Search for the cell housing the specified text and yield its [x, y] center coordinate. 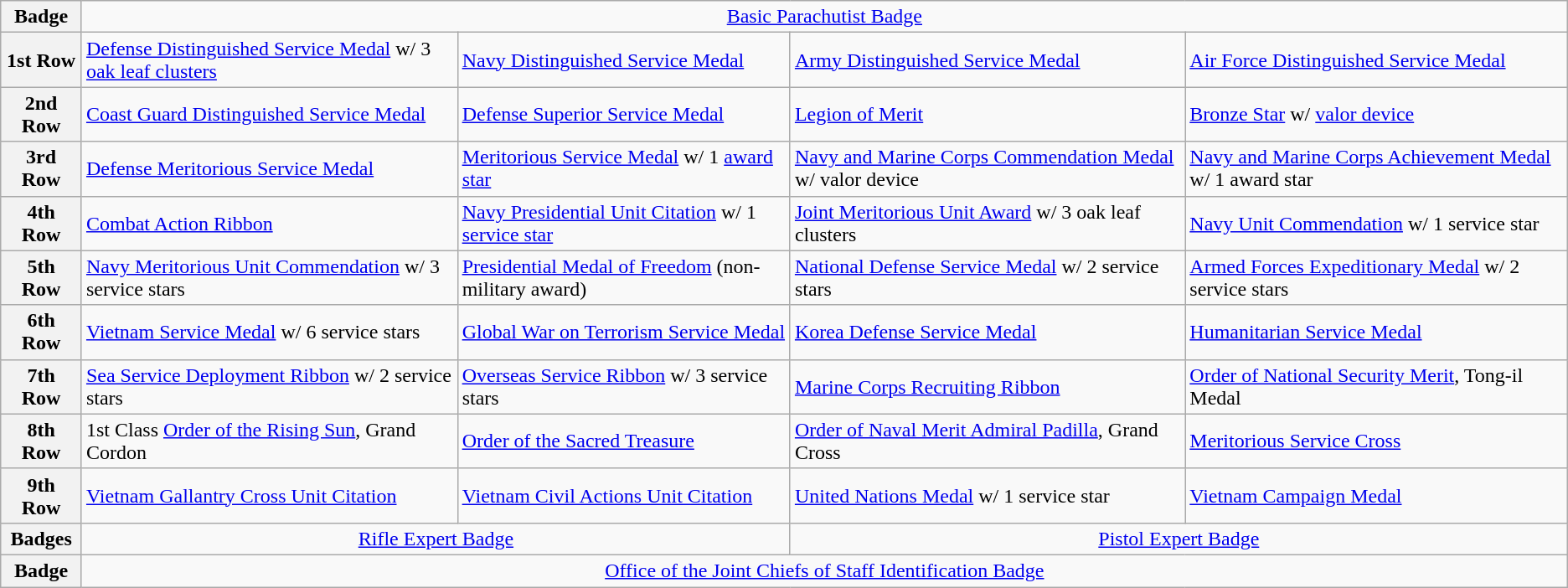
Marine Corps Recruiting Ribbon [987, 387]
Global War on Terrorism Service Medal [623, 332]
Order of the Sacred Treasure [623, 441]
Navy and Marine Corps Commendation Medal w/ valor device [987, 169]
Pistol Expert Badge [1179, 539]
Sea Service Deployment Ribbon w/ 2 service stars [270, 387]
National Defense Service Medal w/ 2 service stars [987, 278]
2nd Row [42, 114]
Navy Unit Commendation w/ 1 service star [1376, 223]
Joint Meritorious Unit Award w/ 3 oak leaf clusters [987, 223]
Korea Defense Service Medal [987, 332]
5th Row [42, 278]
Navy Distinguished Service Medal [623, 60]
Navy Presidential Unit Citation w/ 1 service star [623, 223]
Rifle Expert Badge [436, 539]
Meritorious Service Medal w/ 1 award star [623, 169]
Defense Distinguished Service Medal w/ 3 oak leaf clusters [270, 60]
Office of the Joint Chiefs of Staff Identification Badge [824, 570]
Navy and Marine Corps Achievement Medal w/ 1 award star [1376, 169]
Coast Guard Distinguished Service Medal [270, 114]
Order of Naval Merit Admiral Padilla, Grand Cross [987, 441]
4th Row [42, 223]
1st Row [42, 60]
6th Row [42, 332]
Combat Action Ribbon [270, 223]
9th Row [42, 496]
Order of National Security Merit, Tong-il Medal [1376, 387]
Basic Parachutist Badge [824, 17]
Vietnam Civil Actions Unit Citation [623, 496]
Legion of Merit [987, 114]
8th Row [42, 441]
Vietnam Gallantry Cross Unit Citation [270, 496]
Badges [42, 539]
Army Distinguished Service Medal [987, 60]
3rd Row [42, 169]
1st Class Order of the Rising Sun, Grand Cordon [270, 441]
Air Force Distinguished Service Medal [1376, 60]
Humanitarian Service Medal [1376, 332]
Vietnam Campaign Medal [1376, 496]
Armed Forces Expeditionary Medal w/ 2 service stars [1376, 278]
Bronze Star w/ valor device [1376, 114]
Defense Superior Service Medal [623, 114]
Presidential Medal of Freedom (non-military award) [623, 278]
7th Row [42, 387]
United Nations Medal w/ 1 service star [987, 496]
Meritorious Service Cross [1376, 441]
Overseas Service Ribbon w/ 3 service stars [623, 387]
Defense Meritorious Service Medal [270, 169]
Vietnam Service Medal w/ 6 service stars [270, 332]
Navy Meritorious Unit Commendation w/ 3 service stars [270, 278]
